Extract the (X, Y) coordinate from the center of the cell holding the provided text.  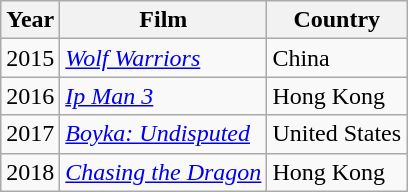
Wolf Warriors (164, 58)
2016 (30, 96)
2017 (30, 134)
Ip Man 3 (164, 96)
2018 (30, 172)
2015 (30, 58)
Year (30, 20)
Chasing the Dragon (164, 172)
Country (337, 20)
United States (337, 134)
Film (164, 20)
China (337, 58)
Boyka: Undisputed (164, 134)
